Scan for the cell matching the given text and deliver its [X, Y] coordinate at center. 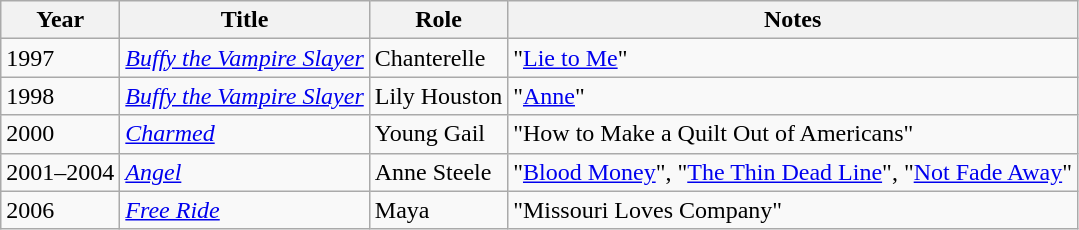
1997 [60, 58]
Angel [244, 172]
"Blood Money", "The Thin Dead Line", "Not Fade Away" [793, 172]
2000 [60, 134]
Year [60, 20]
2001–2004 [60, 172]
Charmed [244, 134]
Young Gail [438, 134]
"How to Make a Quilt Out of Americans" [793, 134]
Chanterelle [438, 58]
Maya [438, 210]
Notes [793, 20]
"Missouri Loves Company" [793, 210]
Anne Steele [438, 172]
Title [244, 20]
"Anne" [793, 96]
Free Ride [244, 210]
1998 [60, 96]
"Lie to Me" [793, 58]
Role [438, 20]
2006 [60, 210]
Lily Houston [438, 96]
